Provide the (x, y) coordinate of the cell's center where the given text is located.  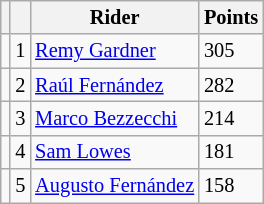
158 (231, 186)
181 (231, 152)
282 (231, 85)
Remy Gardner (114, 51)
305 (231, 51)
2 (20, 85)
5 (20, 186)
Points (231, 17)
Rider (114, 17)
214 (231, 118)
Marco Bezzecchi (114, 118)
Sam Lowes (114, 152)
4 (20, 152)
1 (20, 51)
3 (20, 118)
Raúl Fernández (114, 85)
Augusto Fernández (114, 186)
